Return [x, y] of the center of cell containing provided text 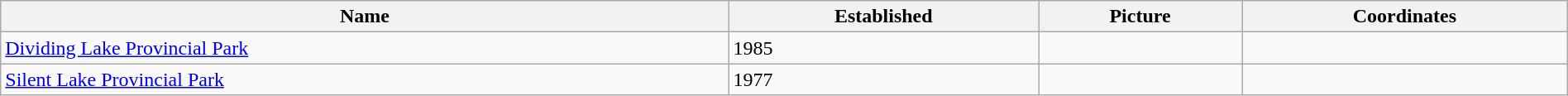
Dividing Lake Provincial Park [365, 48]
1985 [883, 48]
Name [365, 17]
1977 [883, 79]
Picture [1140, 17]
Coordinates [1405, 17]
Silent Lake Provincial Park [365, 79]
Established [883, 17]
